Extract the (x, y) coordinate from the center of the cell holding the provided text.  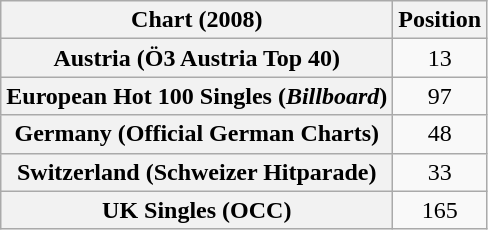
Switzerland (Schweizer Hitparade) (197, 172)
97 (440, 96)
165 (440, 210)
UK Singles (OCC) (197, 210)
European Hot 100 Singles (Billboard) (197, 96)
33 (440, 172)
13 (440, 58)
Germany (Official German Charts) (197, 134)
Chart (2008) (197, 20)
Position (440, 20)
48 (440, 134)
Austria (Ö3 Austria Top 40) (197, 58)
